Provide the [X, Y] coordinate of the cell's center where the given text is located.  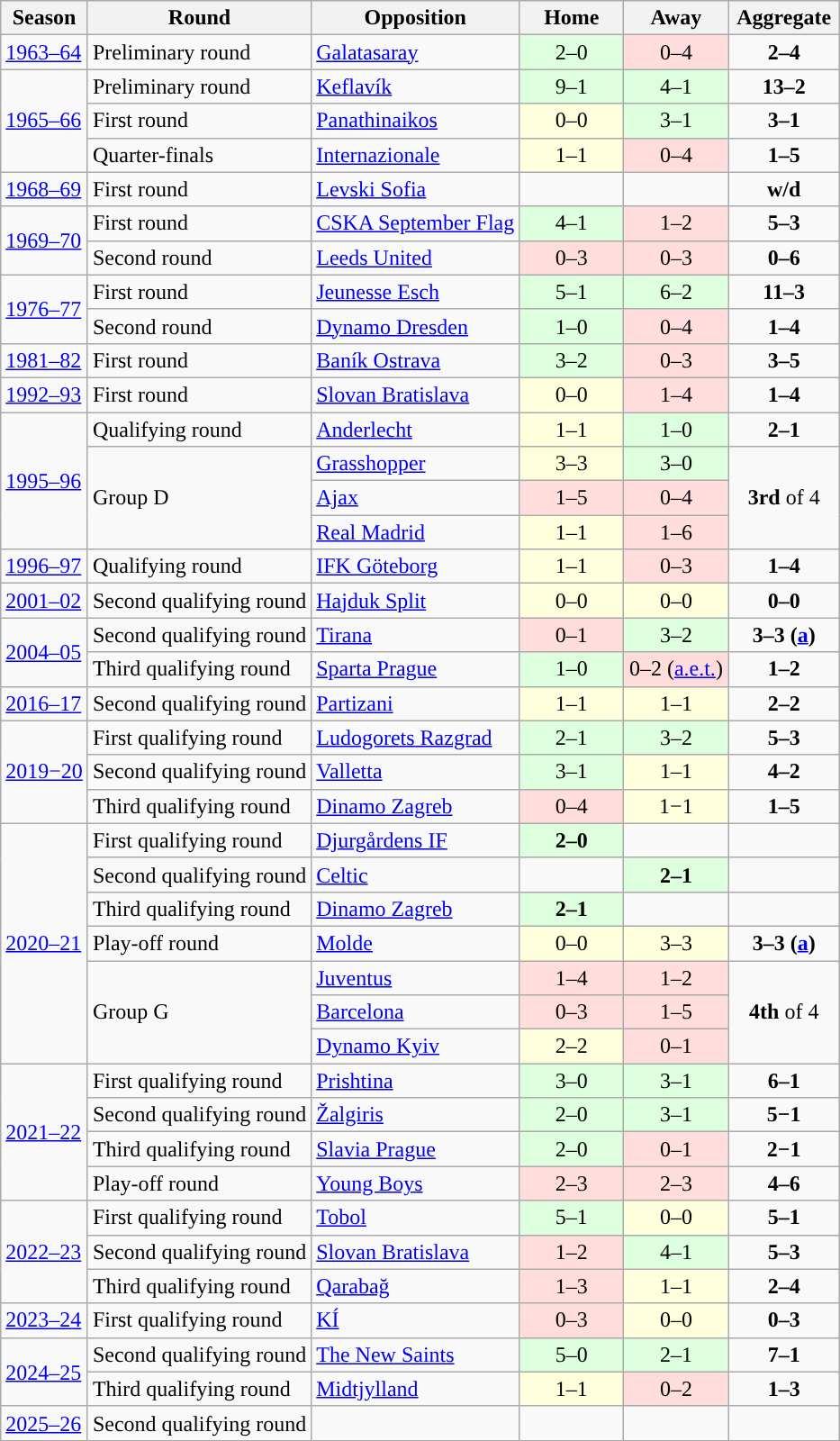
Djurgårdens IF [416, 840]
1996–97 [45, 566]
Opposition [416, 18]
Anderlecht [416, 430]
2−1 [784, 1149]
Slavia Prague [416, 1149]
0–6 [784, 258]
Home [572, 18]
1965–66 [45, 121]
1969–70 [45, 240]
IFK Göteborg [416, 566]
2022–23 [45, 1252]
1992–93 [45, 394]
Hajduk Split [416, 601]
Away [676, 18]
Tirana [416, 635]
Žalgiris [416, 1115]
1981–82 [45, 360]
Aggregate [784, 18]
1963–64 [45, 52]
Jeunesse Esch [416, 292]
2021–22 [45, 1132]
Leeds United [416, 258]
2001–02 [45, 601]
2024–25 [45, 1372]
2019−20 [45, 772]
6–1 [784, 1081]
Round [199, 18]
0–2 (a.e.t.) [676, 669]
Dynamo Dresden [416, 326]
Valletta [416, 772]
13–2 [784, 86]
Juventus [416, 977]
4–6 [784, 1183]
2023–24 [45, 1320]
5–0 [572, 1355]
Dynamo Kyiv [416, 1047]
9–1 [572, 86]
Ludogorets Razgrad [416, 738]
Panathinaikos [416, 121]
1976–77 [45, 309]
5−1 [784, 1115]
4–2 [784, 772]
Group D [199, 498]
Tobol [416, 1218]
Levski Sofia [416, 189]
11–3 [784, 292]
CSKA September Flag [416, 223]
7–1 [784, 1355]
2025–26 [45, 1423]
0–2 [676, 1389]
Ajax [416, 498]
Molde [416, 943]
1995–96 [45, 481]
Celtic [416, 875]
Quarter-finals [199, 155]
2004–05 [45, 652]
w/d [784, 189]
Barcelona [416, 1012]
3–5 [784, 360]
Prishtina [416, 1081]
Midtjylland [416, 1389]
6–2 [676, 292]
Internazionale [416, 155]
Season [45, 18]
2020–21 [45, 943]
Galatasaray [416, 52]
KÍ [416, 1320]
Young Boys [416, 1183]
Sparta Prague [416, 669]
4th of 4 [784, 1011]
3rd of 4 [784, 498]
1−1 [676, 806]
1–6 [676, 532]
Partizani [416, 703]
Grasshopper [416, 464]
Group G [199, 1011]
2016–17 [45, 703]
Keflavík [416, 86]
1968–69 [45, 189]
Qarabağ [416, 1286]
Baník Ostrava [416, 360]
Real Madrid [416, 532]
The New Saints [416, 1355]
